Extract the (x, y) coordinate from the center of the cell holding the provided text.  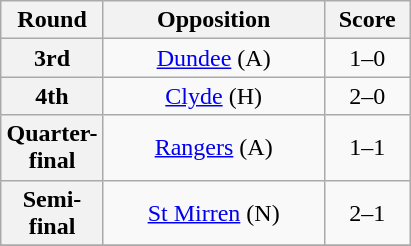
St Mirren (N) (214, 212)
Semi-final (52, 212)
1–1 (367, 148)
3rd (52, 58)
Quarter-final (52, 148)
1–0 (367, 58)
2–0 (367, 96)
Round (52, 20)
2–1 (367, 212)
Clyde (H) (214, 96)
4th (52, 96)
Dundee (A) (214, 58)
Score (367, 20)
Opposition (214, 20)
Rangers (A) (214, 148)
